Determine the (X, Y) coordinate at the center of the cell enclosing the given text.  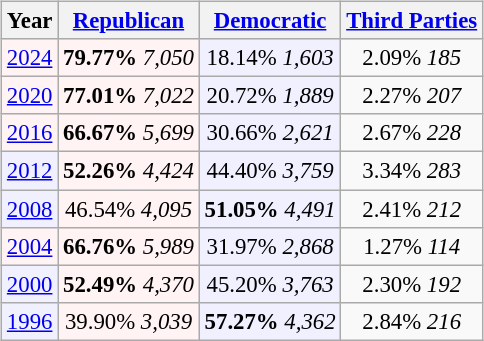
2.27% 207 (412, 96)
2004 (30, 246)
77.01% 7,022 (129, 96)
2024 (30, 58)
18.14% 1,603 (270, 58)
Democratic (270, 21)
79.77% 7,050 (129, 58)
2.41% 212 (412, 209)
Year (30, 21)
2020 (30, 96)
3.34% 283 (412, 171)
45.20% 3,763 (270, 284)
2.67% 228 (412, 133)
2.09% 185 (412, 58)
2000 (30, 284)
52.26% 4,424 (129, 171)
2.84% 216 (412, 321)
31.97% 2,868 (270, 246)
1.27% 114 (412, 246)
1996 (30, 321)
2.30% 192 (412, 284)
52.49% 4,370 (129, 284)
66.76% 5,989 (129, 246)
30.66% 2,621 (270, 133)
2008 (30, 209)
44.40% 3,759 (270, 171)
2012 (30, 171)
Republican (129, 21)
20.72% 1,889 (270, 96)
2016 (30, 133)
57.27% 4,362 (270, 321)
51.05% 4,491 (270, 209)
Third Parties (412, 21)
46.54% 4,095 (129, 209)
66.67% 5,699 (129, 133)
39.90% 3,039 (129, 321)
